Capture the cell that displays the provided text and extract its [x, y] central coordinate. 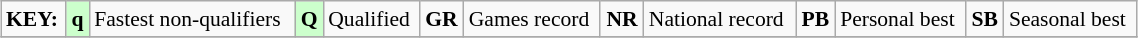
Seasonal best [1070, 19]
Games record [532, 19]
SB [985, 19]
Qualified [371, 19]
Q [309, 19]
KEY: [34, 19]
National record [720, 19]
q [78, 19]
GR [442, 19]
Fastest non-qualifiers [192, 19]
PB [816, 19]
NR [622, 19]
Personal best [900, 19]
